Search for the cell housing the specified text and yield its (x, y) center coordinate. 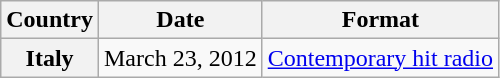
Format (380, 20)
Country (50, 20)
March 23, 2012 (180, 58)
Italy (50, 58)
Contemporary hit radio (380, 58)
Date (180, 20)
